Return [x, y] of the center of cell containing provided text 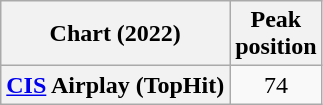
CIS Airplay (TopHit) [116, 85]
74 [276, 85]
Chart (2022) [116, 34]
Peakposition [276, 34]
